Search for the cell housing the specified text and yield its (x, y) center coordinate. 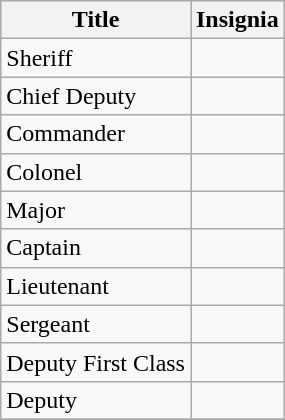
Sheriff (96, 58)
Lieutenant (96, 286)
Deputy First Class (96, 362)
Captain (96, 248)
Sergeant (96, 324)
Title (96, 20)
Colonel (96, 172)
Commander (96, 134)
Major (96, 210)
Deputy (96, 400)
Chief Deputy (96, 96)
Insignia (237, 20)
